Locate the cell with the specified text and output its [x, y] center coordinate. 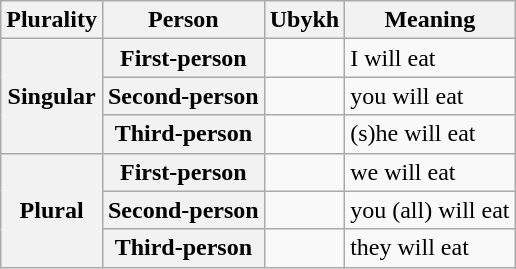
Singular [52, 96]
we will eat [430, 172]
(s)he will eat [430, 134]
they will eat [430, 248]
you will eat [430, 96]
Person [183, 20]
Plural [52, 210]
Ubykh [304, 20]
Meaning [430, 20]
you (all) will eat [430, 210]
Plurality [52, 20]
I will eat [430, 58]
